Locate the cell with the specified text and output its (X, Y) center coordinate. 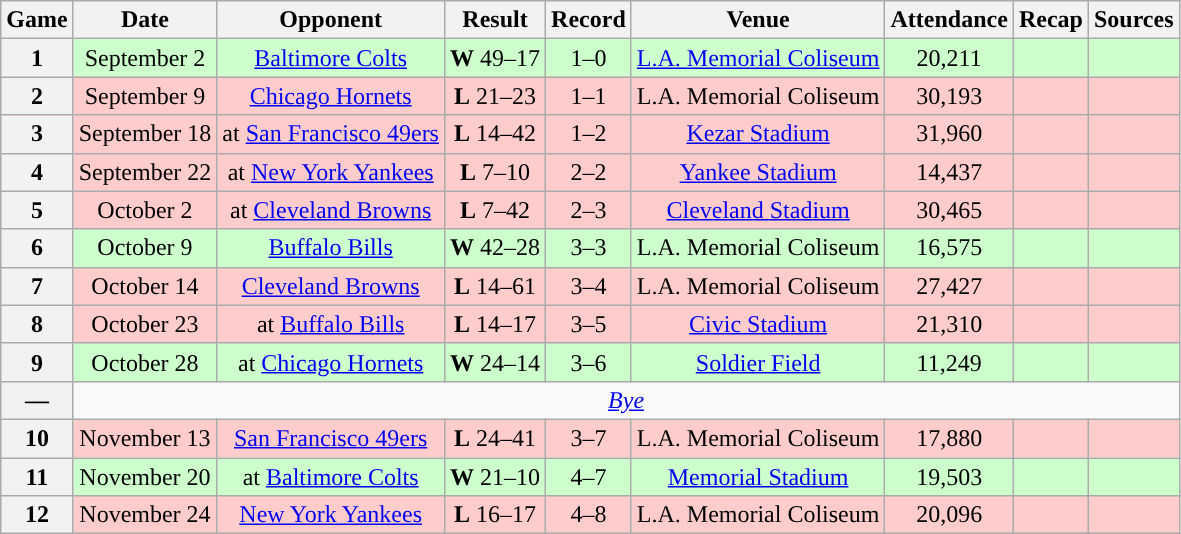
20,096 (949, 515)
L 16–17 (494, 515)
L 14–61 (494, 286)
Venue (758, 20)
W 49–17 (494, 58)
4–7 (589, 477)
4 (37, 172)
9 (37, 362)
L 24–41 (494, 438)
at Chicago Hornets (331, 362)
30,193 (949, 96)
2–3 (589, 210)
Chicago Hornets (331, 96)
September 22 (145, 172)
November 20 (145, 477)
L 7–10 (494, 172)
3–5 (589, 324)
20,211 (949, 58)
Result (494, 20)
1 (37, 58)
Game (37, 20)
November 24 (145, 515)
17,880 (949, 438)
Kezar Stadium (758, 134)
11 (37, 477)
2 (37, 96)
September 18 (145, 134)
Record (589, 20)
7 (37, 286)
L 7–42 (494, 210)
14,437 (949, 172)
3–7 (589, 438)
10 (37, 438)
W 42–28 (494, 248)
October 9 (145, 248)
3–4 (589, 286)
1–1 (589, 96)
5 (37, 210)
at Baltimore Colts (331, 477)
October 2 (145, 210)
8 (37, 324)
Cleveland Stadium (758, 210)
27,427 (949, 286)
1–0 (589, 58)
at Cleveland Browns (331, 210)
11,249 (949, 362)
New York Yankees (331, 515)
6 (37, 248)
2–2 (589, 172)
31,960 (949, 134)
Yankee Stadium (758, 172)
Cleveland Browns (331, 286)
at New York Yankees (331, 172)
1–2 (589, 134)
Memorial Stadium (758, 477)
Buffalo Bills (331, 248)
L 14–17 (494, 324)
September 9 (145, 96)
12 (37, 515)
Baltimore Colts (331, 58)
16,575 (949, 248)
Attendance (949, 20)
19,503 (949, 477)
3–6 (589, 362)
21,310 (949, 324)
Sources (1134, 20)
Bye (626, 400)
3 (37, 134)
Recap (1050, 20)
September 2 (145, 58)
L 14–42 (494, 134)
3–3 (589, 248)
Civic Stadium (758, 324)
October 14 (145, 286)
W 24–14 (494, 362)
at Buffalo Bills (331, 324)
— (37, 400)
October 28 (145, 362)
L 21–23 (494, 96)
Soldier Field (758, 362)
30,465 (949, 210)
W 21–10 (494, 477)
Date (145, 20)
4–8 (589, 515)
Opponent (331, 20)
November 13 (145, 438)
at San Francisco 49ers (331, 134)
October 23 (145, 324)
San Francisco 49ers (331, 438)
